Identify which cell holds the provided text, then report its [X, Y] central coordinate. 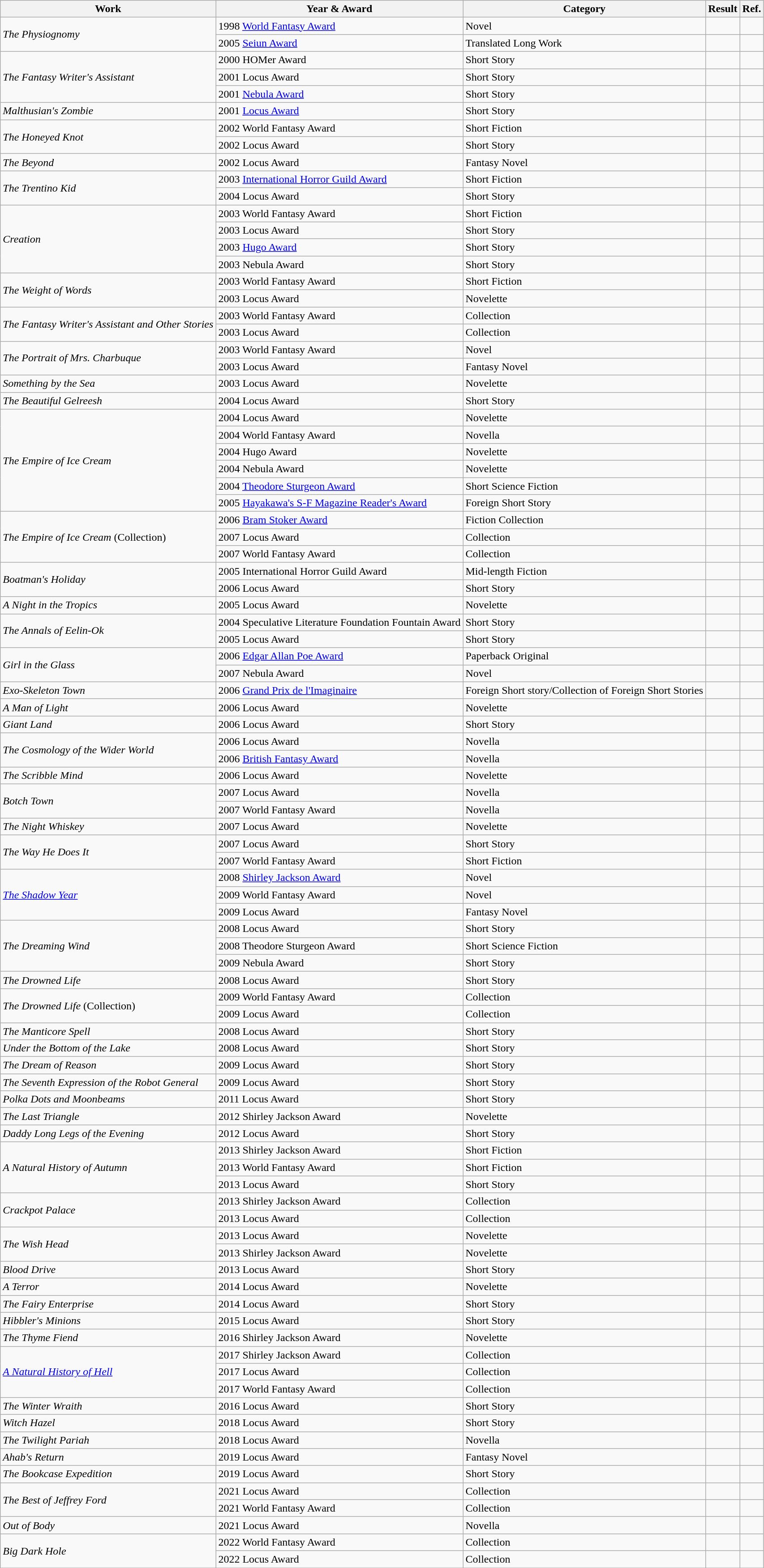
A Terror [108, 1286]
Malthusian's Zombie [108, 111]
The Shadow Year [108, 895]
2016 Shirley Jackson Award [339, 1338]
2004 Hugo Award [339, 452]
Girl in the Glass [108, 665]
The Best of Jeffrey Ford [108, 1500]
2012 Shirley Jackson Award [339, 1116]
2005 Hayakawa's S-F Magazine Reader's Award [339, 503]
Category [584, 9]
The Fantasy Writer's Assistant [108, 77]
The Honeyed Knot [108, 137]
2004 Nebula Award [339, 469]
2003 International Horror Guild Award [339, 179]
Foreign Short story/Collection of Foreign Short Stories [584, 690]
2007 Nebula Award [339, 673]
2005 International Horror Guild Award [339, 571]
The Fairy Enterprise [108, 1304]
Exo-Skeleton Town [108, 690]
A Night in the Tropics [108, 605]
2008 Theodore Sturgeon Award [339, 946]
2017 World Fantasy Award [339, 1389]
2002 World Fantasy Award [339, 128]
Foreign Short Story [584, 503]
The Seventh Expression of the Robot General [108, 1082]
2022 World Fantasy Award [339, 1542]
The Beautiful Gelreesh [108, 401]
The Last Triangle [108, 1116]
The Empire of Ice Cream [108, 460]
2003 Nebula Award [339, 265]
2016 Locus Award [339, 1406]
The Thyme Fiend [108, 1338]
Daddy Long Legs of the Evening [108, 1133]
Something by the Sea [108, 384]
2004 Theodore Sturgeon Award [339, 486]
Out of Body [108, 1525]
Ahab's Return [108, 1457]
2017 Locus Award [339, 1372]
The Drowned Life [108, 980]
Translated Long Work [584, 43]
The Cosmology of the Wider World [108, 750]
Under the Bottom of the Lake [108, 1048]
2004 Speculative Literature Foundation Fountain Award [339, 622]
Boatman's Holiday [108, 580]
2009 Nebula Award [339, 963]
Big Dark Hole [108, 1551]
Creation [108, 239]
The Winter Wraith [108, 1406]
Result [723, 9]
Paperback Original [584, 656]
The Bookcase Expedition [108, 1474]
Witch Hazel [108, 1423]
A Natural History of Hell [108, 1372]
The Trentino Kid [108, 188]
The Dream of Reason [108, 1065]
2012 Locus Award [339, 1133]
The Scribble Mind [108, 776]
Botch Town [108, 801]
2006 Edgar Allan Poe Award [339, 656]
2006 Bram Stoker Award [339, 520]
Ref. [751, 9]
1998 World Fantasy Award [339, 26]
2000 HOMer Award [339, 60]
The Portrait of Mrs. Charbuque [108, 358]
2013 World Fantasy Award [339, 1167]
The Annals of Eelin-Ok [108, 631]
Fiction Collection [584, 520]
Work [108, 9]
2006 British Fantasy Award [339, 759]
Blood Drive [108, 1269]
2022 Locus Award [339, 1559]
The Drowned Life (Collection) [108, 1005]
The Manticore Spell [108, 1031]
Giant Land [108, 724]
The Empire of Ice Cream (Collection) [108, 537]
2015 Locus Award [339, 1321]
Hibbler's Minions [108, 1321]
Mid-length Fiction [584, 571]
A Man of Light [108, 707]
2005 Seiun Award [339, 43]
2021 World Fantasy Award [339, 1508]
The Night Whiskey [108, 827]
2011 Locus Award [339, 1099]
2001 Nebula Award [339, 94]
2006 Grand Prix de l'Imaginaire [339, 690]
Year & Award [339, 9]
2008 Shirley Jackson Award [339, 878]
2004 World Fantasy Award [339, 435]
2017 Shirley Jackson Award [339, 1355]
The Wish Head [108, 1244]
The Twilight Pariah [108, 1440]
The Physiognomy [108, 34]
The Weight of Words [108, 290]
The Way He Does It [108, 852]
2003 Hugo Award [339, 248]
The Fantasy Writer's Assistant and Other Stories [108, 324]
The Dreaming Wind [108, 946]
The Beyond [108, 162]
A Natural History of Autumn [108, 1167]
Polka Dots and Moonbeams [108, 1099]
Crackpot Palace [108, 1210]
